Scan for the cell matching the given text and deliver its (X, Y) coordinate at center. 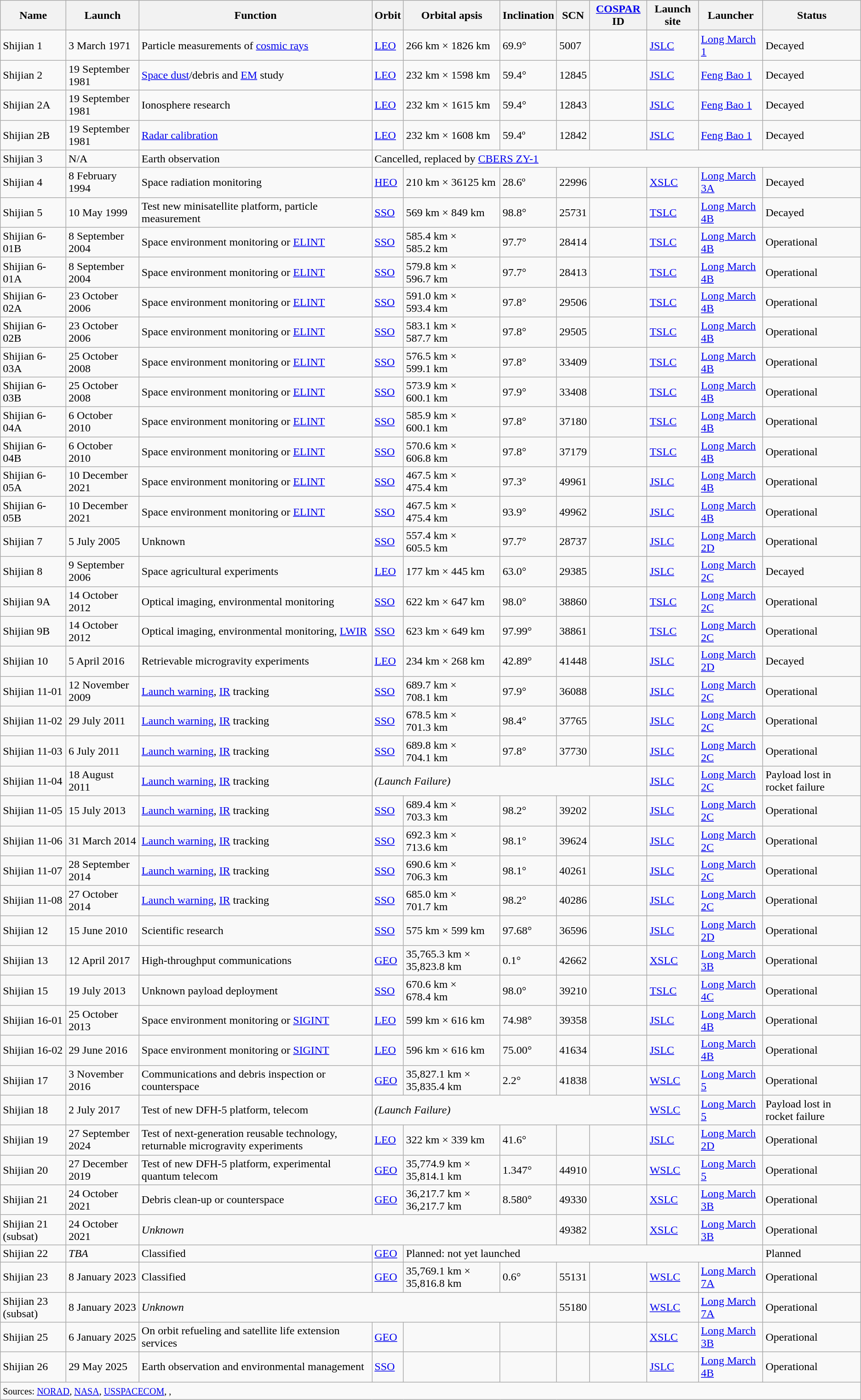
25731 (573, 212)
49330 (573, 1199)
41838 (573, 1080)
Shijian 12 (33, 931)
38860 (573, 602)
36596 (573, 931)
6 January 2025 (103, 1337)
573.9 km × 600.1 km (452, 392)
266 km × 1826 km (452, 45)
Shijian 3 (33, 159)
Particle measurements of cosmic rays (255, 45)
41.6° (528, 1140)
Test of new DFH-5 platform, experimental quantum telecom (255, 1170)
Scientific research (255, 931)
28 September 2014 (103, 871)
55180 (573, 1307)
Launch site (673, 16)
Shijian 17 (33, 1080)
Space agricultural experiments (255, 571)
689.4 km × 703.3 km (452, 810)
232 km × 1608 km (452, 135)
Shijian 21 (33, 1199)
Space dust/debris and EM study (255, 75)
36088 (573, 691)
Shijian 7 (33, 542)
Orbit (388, 16)
599 km × 616 km (452, 1020)
Ionosphere research (255, 105)
35,765.3 km × 35,823.8 km (452, 960)
35,769.1 km × 35,816.8 km (452, 1277)
Sources: NORAD, NASA, USSPACECOM, , (430, 1391)
12 April 2017 (103, 960)
622 km × 647 km (452, 602)
3 November 2016 (103, 1080)
Shijian 1 (33, 45)
692.3 km × 713.6 km (452, 841)
Shijian 6-05A (33, 482)
5 April 2016 (103, 661)
689.8 km × 704.1 km (452, 751)
97.3° (528, 482)
576.5 km × 599.1 km (452, 361)
Optical imaging, environmental monitoring (255, 602)
689.7 km × 708.1 km (452, 691)
585.9 km × 600.1 km (452, 422)
97.68° (528, 931)
33408 (573, 392)
Launch (103, 16)
8 February 1994 (103, 182)
37765 (573, 721)
31 March 2014 (103, 841)
Shijian 2 (33, 75)
93.9° (528, 511)
74.98° (528, 1020)
579.8 km × 596.7 km (452, 272)
5007 (573, 45)
Shijian 11-07 (33, 871)
18 August 2011 (103, 781)
Shijian 6-02B (33, 332)
44910 (573, 1170)
29 July 2011 (103, 721)
591.0 km × 593.4 km (452, 302)
Radar calibration (255, 135)
Shijian 19 (33, 1140)
35,774.9 km × 35,814.1 km (452, 1170)
25 October 2013 (103, 1020)
49382 (573, 1230)
On orbit refueling and satellite life extension services (255, 1337)
685.0 km × 701.7 km (452, 901)
29385 (573, 571)
15 June 2010 (103, 931)
Launcher (730, 16)
37730 (573, 751)
42.89° (528, 661)
12845 (573, 75)
55131 (573, 1277)
Shijian 9A (33, 602)
6 July 2011 (103, 751)
Shijian 5 (33, 212)
39624 (573, 841)
8.580° (528, 1199)
3 March 1971 (103, 45)
N/A (103, 159)
557.4 km × 605.5 km (452, 542)
Shijian 11-06 (33, 841)
Earth observation (255, 159)
Shijian 6-05B (33, 511)
Planned: not yet launched (583, 1253)
37179 (573, 452)
678.5 km × 701.3 km (452, 721)
98.4° (528, 721)
Shijian 16-01 (33, 1020)
596 km × 616 km (452, 1050)
Test of next-generation reusable technology, returnable microgravity experiments (255, 1140)
Shijian 26 (33, 1367)
29505 (573, 332)
Shijian 25 (33, 1337)
Inclination (528, 16)
29 May 2025 (103, 1367)
COSPAR ID (618, 16)
38861 (573, 631)
Long March 1 (730, 45)
Orbital apsis (452, 16)
36,217.7 km × 36,217.7 km (452, 1199)
Shijian 6-04B (33, 452)
29506 (573, 302)
49961 (573, 482)
5 July 2005 (103, 542)
HEO (388, 182)
Shijian 23 (subsat) (33, 1307)
39358 (573, 1020)
33409 (573, 361)
Shijian 4 (33, 182)
27 September 2024 (103, 1140)
690.6 km × 706.3 km (452, 871)
69.9° (528, 45)
28414 (573, 242)
63.0° (528, 571)
Shijian 10 (33, 661)
Shijian 9B (33, 631)
Shijian 11-02 (33, 721)
Function (255, 16)
585.4 km × 585.2 km (452, 242)
Name (33, 16)
Shijian 13 (33, 960)
Shijian 6-04A (33, 422)
Shijian 15 (33, 991)
Shijian 8 (33, 571)
28413 (573, 272)
12843 (573, 105)
Shijian 2A (33, 105)
10 May 1999 (103, 212)
Test of new DFH-5 platform, telecom (255, 1110)
2 July 2017 (103, 1110)
59.4º (528, 135)
Shijian 6-01B (33, 242)
Shijian 20 (33, 1170)
Planned (812, 1253)
Shijian 23 (33, 1277)
0.1° (528, 960)
Optical imaging, environmental monitoring, LWIR (255, 631)
Shijian 6-01A (33, 272)
39202 (573, 810)
Shijian 11-01 (33, 691)
49962 (573, 511)
Shijian 11-05 (33, 810)
Cancelled, replaced by CBERS ZY-1 (616, 159)
0.6° (528, 1277)
42662 (573, 960)
234 km × 268 km (452, 661)
Debris clean-up or counterspace (255, 1199)
35,827.1 km × 35,835.4 km (452, 1080)
623 km × 649 km (452, 631)
Status (812, 16)
TBA (103, 1253)
41634 (573, 1050)
Shijian 11-03 (33, 751)
177 km × 445 km (452, 571)
Shijian 22 (33, 1253)
12 November 2009 (103, 691)
12842 (573, 135)
37180 (573, 422)
9 September 2006 (103, 571)
Communications and debris inspection or counterspace (255, 1080)
Shijian 6-03B (33, 392)
98.8° (528, 212)
Shijian 2B (33, 135)
15 July 2013 (103, 810)
575 km × 599 km (452, 931)
41448 (573, 661)
Space radiation monitoring (255, 182)
570.6 km × 606.8 km (452, 452)
1.347° (528, 1170)
97.99° (528, 631)
High-throughput communications (255, 960)
Test new minisatellite platform, particle measurement (255, 212)
322 km × 339 km (452, 1140)
40286 (573, 901)
670.6 km × 678.4 km (452, 991)
19 July 2013 (103, 991)
Unknown payload deployment (255, 991)
40261 (573, 871)
Long March 4C (730, 991)
Earth observation and environmental management (255, 1367)
569 km × 849 km (452, 212)
27 October 2014 (103, 901)
Shijian 21 (subsat) (33, 1230)
22996 (573, 182)
75.00° (528, 1050)
583.1 km × 587.7 km (452, 332)
210 km × 36125 km (452, 182)
27 December 2019 (103, 1170)
Shijian 6-02A (33, 302)
39210 (573, 991)
232 km × 1598 km (452, 75)
Shijian 11-08 (33, 901)
Shijian 16-02 (33, 1050)
232 km × 1615 km (452, 105)
28737 (573, 542)
Shijian 11-04 (33, 781)
Retrievable microgravity experiments (255, 661)
Shijian 18 (33, 1110)
28.6º (528, 182)
SCN (573, 16)
Shijian 6-03A (33, 361)
29 June 2016 (103, 1050)
2.2° (528, 1080)
Long March 3A (730, 182)
